Detect which cell encompasses the target text, then output its [X, Y] center coordinate. 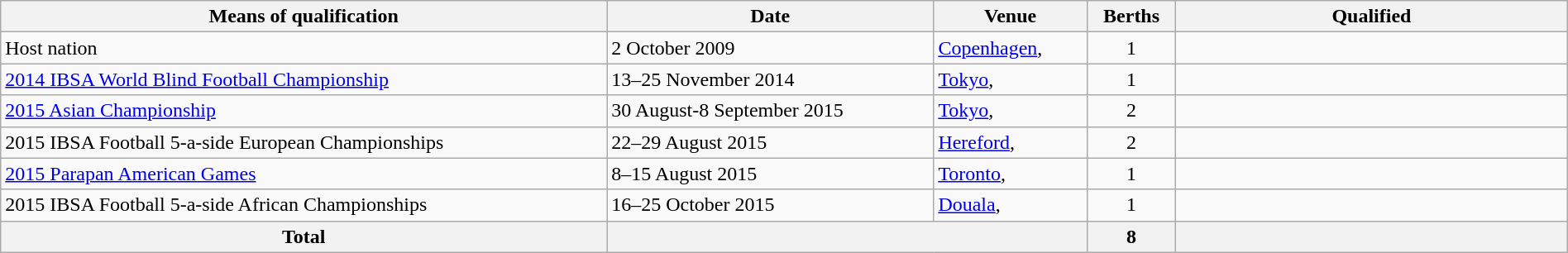
Douala, [1011, 205]
Berths [1131, 17]
16–25 October 2015 [771, 205]
Total [304, 236]
2015 IBSA Football 5-a-side African Championships [304, 205]
Host nation [304, 48]
Copenhagen, [1011, 48]
8 [1131, 236]
22–29 August 2015 [771, 142]
Means of qualification [304, 17]
2014 IBSA World Blind Football Championship [304, 79]
2015 Parapan American Games [304, 174]
Toronto, [1011, 174]
Date [771, 17]
30 August-8 September 2015 [771, 111]
13–25 November 2014 [771, 79]
2015 Asian Championship [304, 111]
Hereford, [1011, 142]
2015 IBSA Football 5-a-side European Championships [304, 142]
2 October 2009 [771, 48]
Venue [1011, 17]
8–15 August 2015 [771, 174]
Qualified [1372, 17]
